Detect which cell encompasses the target text, then output its [x, y] center coordinate. 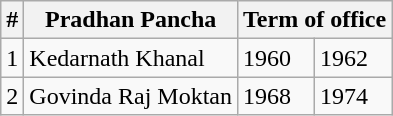
1962 [354, 58]
# [12, 20]
1974 [354, 96]
Term of office [315, 20]
Kedarnath Khanal [131, 58]
Pradhan Pancha [131, 20]
1968 [276, 96]
2 [12, 96]
1 [12, 58]
Govinda Raj Moktan [131, 96]
1960 [276, 58]
